Return [x, y] of the center of cell containing provided text 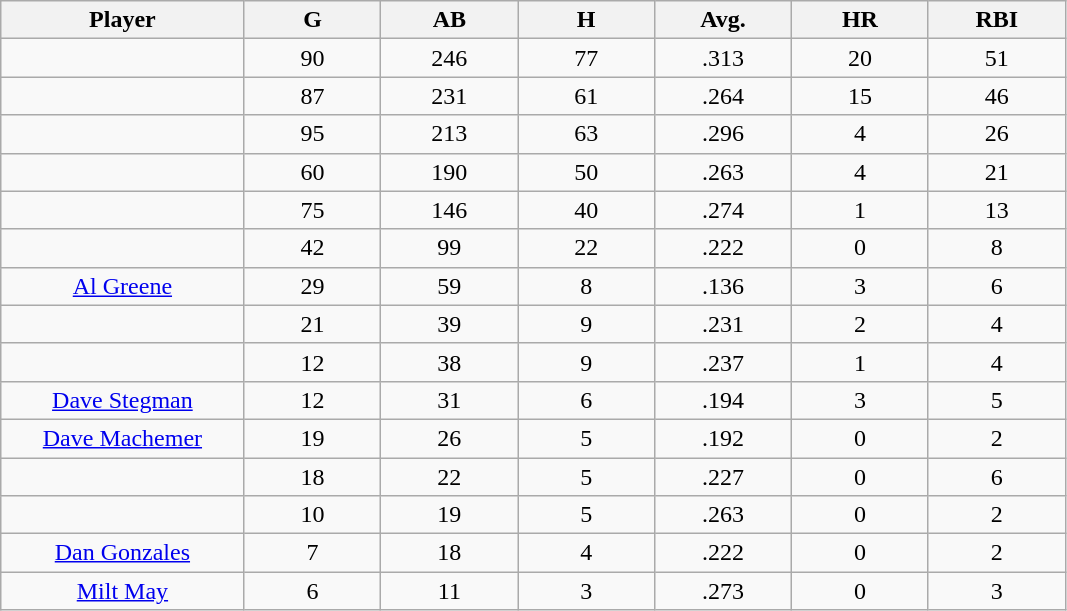
75 [312, 210]
15 [860, 96]
.192 [724, 438]
Milt May [122, 591]
.227 [724, 477]
10 [312, 515]
HR [860, 20]
Avg. [724, 20]
RBI [996, 20]
Dan Gonzales [122, 553]
38 [450, 362]
31 [450, 400]
213 [450, 134]
Al Greene [122, 286]
46 [996, 96]
20 [860, 58]
61 [586, 96]
42 [312, 248]
.274 [724, 210]
60 [312, 172]
39 [450, 324]
Player [122, 20]
50 [586, 172]
Dave Machemer [122, 438]
Dave Stegman [122, 400]
40 [586, 210]
51 [996, 58]
7 [312, 553]
95 [312, 134]
AB [450, 20]
13 [996, 210]
231 [450, 96]
.231 [724, 324]
146 [450, 210]
.273 [724, 591]
190 [450, 172]
246 [450, 58]
90 [312, 58]
11 [450, 591]
.194 [724, 400]
G [312, 20]
87 [312, 96]
77 [586, 58]
99 [450, 248]
.296 [724, 134]
63 [586, 134]
59 [450, 286]
.264 [724, 96]
.313 [724, 58]
.136 [724, 286]
H [586, 20]
.237 [724, 362]
29 [312, 286]
